Pinpoint the cell where the given text exists, returning its [X, Y] midpoint coordinate. 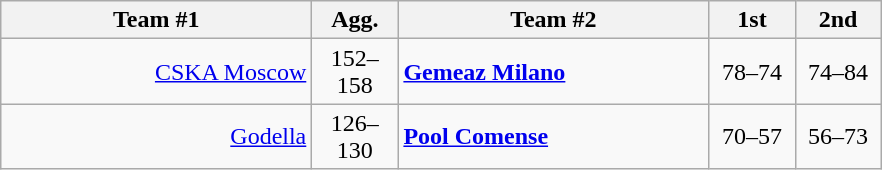
Agg. [355, 20]
CSKA Moscow [156, 72]
Godella [156, 136]
Gemeaz Milano [554, 72]
152–158 [355, 72]
Pool Comense [554, 136]
Team #2 [554, 20]
70–57 [752, 136]
56–73 [838, 136]
126–130 [355, 136]
1st [752, 20]
2nd [838, 20]
74–84 [838, 72]
Team #1 [156, 20]
78–74 [752, 72]
